Pinpoint the cell where the given text exists, returning its [X, Y] midpoint coordinate. 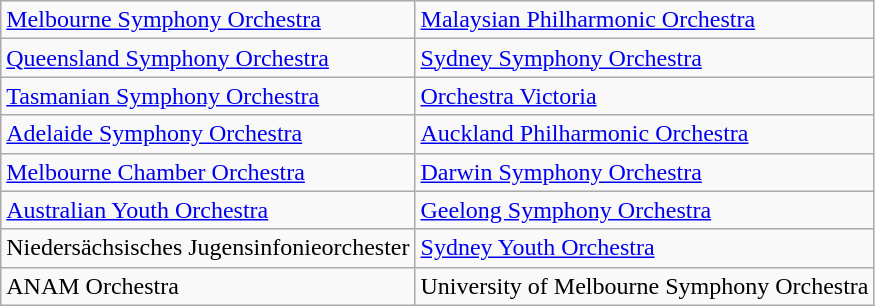
Sydney Youth Orchestra [644, 248]
Orchestra Victoria [644, 96]
University of Melbourne Symphony Orchestra [644, 286]
ANAM Orchestra [208, 286]
Queensland Symphony Orchestra [208, 58]
Australian Youth Orchestra [208, 210]
Tasmanian Symphony Orchestra [208, 96]
Melbourne Chamber Orchestra [208, 172]
Niedersächsisches Jugensinfonieorchester [208, 248]
Auckland Philharmonic Orchestra [644, 134]
Malaysian Philharmonic Orchestra [644, 20]
Darwin Symphony Orchestra [644, 172]
Adelaide Symphony Orchestra [208, 134]
Melbourne Symphony Orchestra [208, 20]
Sydney Symphony Orchestra [644, 58]
Geelong Symphony Orchestra [644, 210]
